Scan for the cell matching the given text and deliver its (X, Y) coordinate at center. 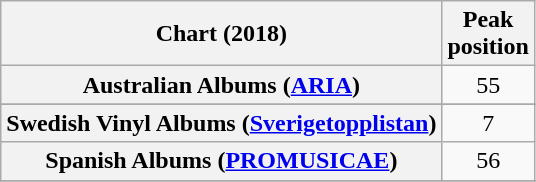
Peak position (488, 34)
Swedish Vinyl Albums (Sverigetopplistan) (222, 123)
Spanish Albums (PROMUSICAE) (222, 161)
Chart (2018) (222, 34)
55 (488, 85)
7 (488, 123)
56 (488, 161)
Australian Albums (ARIA) (222, 85)
